Return (X, Y) of the center of cell containing provided text 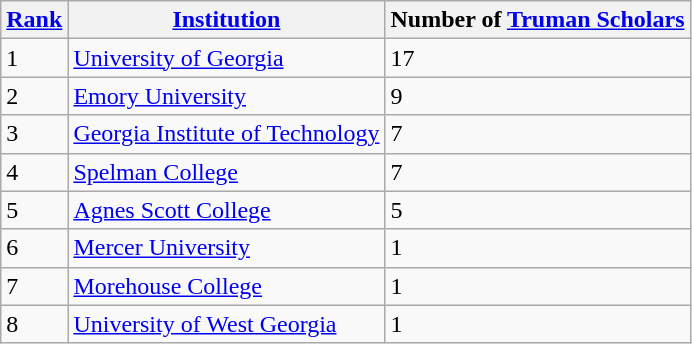
Agnes Scott College (226, 210)
17 (538, 58)
9 (538, 96)
2 (34, 96)
Emory University (226, 96)
6 (34, 248)
Institution (226, 20)
3 (34, 134)
Spelman College (226, 172)
Georgia Institute of Technology (226, 134)
Number of Truman Scholars (538, 20)
University of West Georgia (226, 324)
8 (34, 324)
University of Georgia (226, 58)
4 (34, 172)
Rank (34, 20)
Morehouse College (226, 286)
Mercer University (226, 248)
